From the cell containing the given text, extract its center point as (x, y) coordinate. 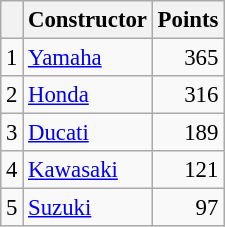
Suzuki (88, 208)
316 (188, 95)
Ducati (88, 133)
Honda (88, 95)
Kawasaki (88, 170)
1 (12, 58)
365 (188, 58)
189 (188, 133)
5 (12, 208)
Constructor (88, 20)
Yamaha (88, 58)
3 (12, 133)
2 (12, 95)
121 (188, 170)
4 (12, 170)
97 (188, 208)
Points (188, 20)
